Provide the (X, Y) coordinate of the cell's center where the given text is located.  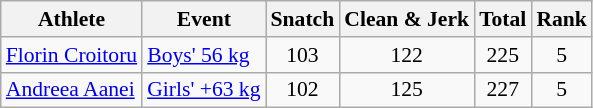
Clean & Jerk (406, 19)
Snatch (303, 19)
Boys' 56 kg (204, 55)
102 (303, 90)
Rank (562, 19)
125 (406, 90)
103 (303, 55)
Athlete (72, 19)
Total (502, 19)
Girls' +63 kg (204, 90)
Event (204, 19)
122 (406, 55)
Andreea Aanei (72, 90)
225 (502, 55)
Florin Croitoru (72, 55)
227 (502, 90)
